Return [x, y] of the center of cell containing provided text 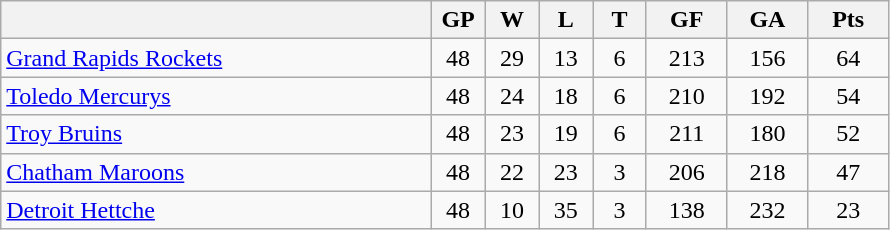
W [512, 20]
Grand Rapids Rockets [216, 58]
Toledo Mercurys [216, 96]
Troy Bruins [216, 134]
211 [686, 134]
Chatham Maroons [216, 172]
54 [848, 96]
35 [566, 210]
52 [848, 134]
L [566, 20]
218 [768, 172]
10 [512, 210]
206 [686, 172]
T [620, 20]
Detroit Hettche [216, 210]
64 [848, 58]
GF [686, 20]
Pts [848, 20]
180 [768, 134]
13 [566, 58]
24 [512, 96]
47 [848, 172]
GA [768, 20]
156 [768, 58]
29 [512, 58]
210 [686, 96]
213 [686, 58]
22 [512, 172]
192 [768, 96]
GP [458, 20]
138 [686, 210]
19 [566, 134]
18 [566, 96]
232 [768, 210]
